Search for the cell housing the specified text and yield its (X, Y) center coordinate. 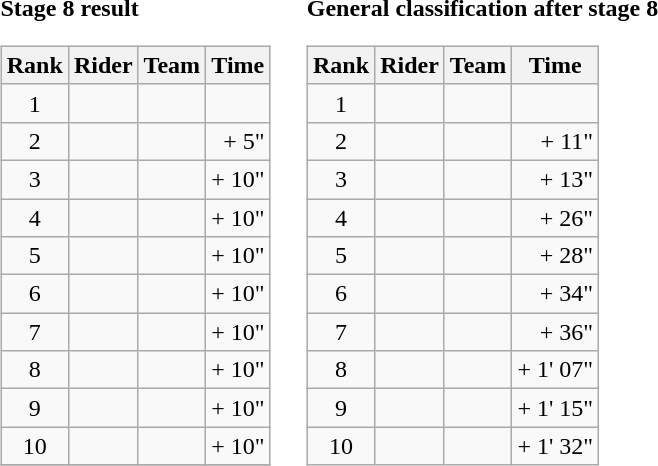
+ 34" (556, 294)
+ 1' 32" (556, 446)
+ 28" (556, 256)
+ 36" (556, 332)
+ 5" (238, 141)
+ 1' 07" (556, 370)
+ 11" (556, 141)
+ 26" (556, 217)
+ 1' 15" (556, 408)
+ 13" (556, 179)
